Output the [x, y] coordinate of the center of the cell containing the given text.  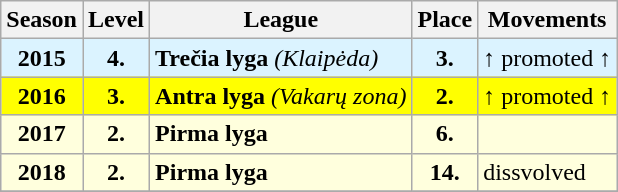
Place [445, 20]
League [281, 20]
Level [116, 20]
dissvolved [548, 172]
Trečia lyga (Klaipėda) [281, 58]
2015 [42, 58]
Antra lyga (Vakarų zona) [281, 96]
2018 [42, 172]
2016 [42, 96]
2017 [42, 134]
4. [116, 58]
14. [445, 172]
Season [42, 20]
6. [445, 134]
Movements [548, 20]
